Identify which cell holds the provided text, then report its (x, y) central coordinate. 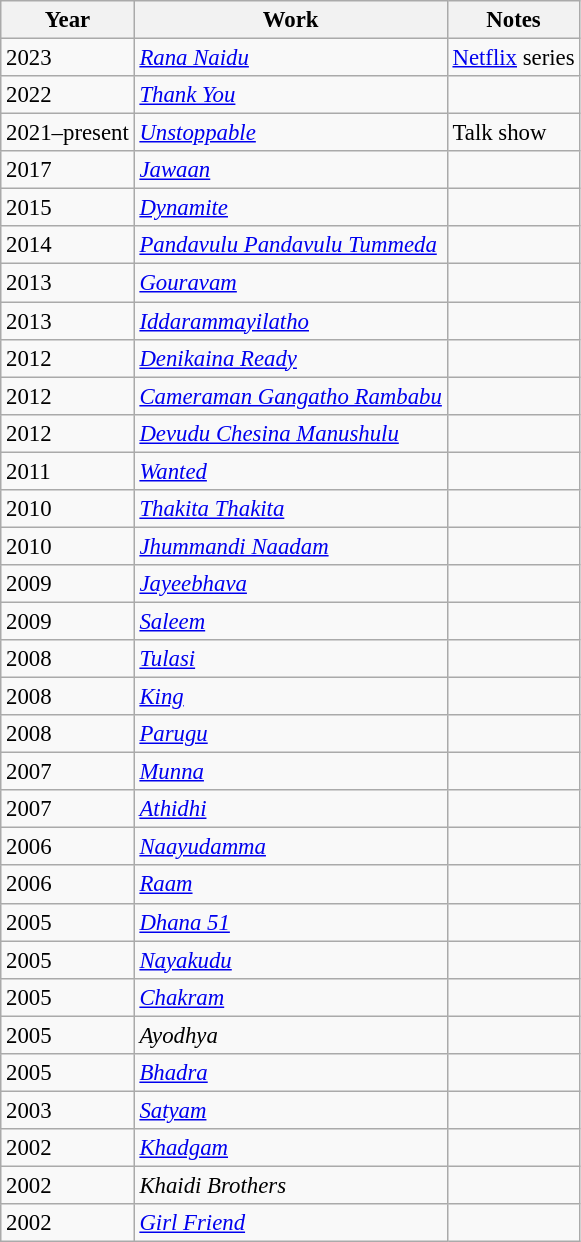
2014 (68, 245)
Khadgam (290, 1148)
Bhadra (290, 1073)
Devudu Chesina Manushulu (290, 433)
Girl Friend (290, 1223)
Denikaina Ready (290, 358)
2021–present (68, 133)
2023 (68, 58)
Work (290, 20)
2022 (68, 95)
2017 (68, 170)
Jayeebhava (290, 584)
Dhana 51 (290, 922)
Tulasi (290, 659)
Satyam (290, 1110)
Rana Naidu (290, 58)
Saleem (290, 621)
Khaidi Brothers (290, 1185)
2015 (68, 208)
Nayakudu (290, 960)
Talk show (514, 133)
Jhummandi Naadam (290, 546)
Year (68, 20)
Notes (514, 20)
Raam (290, 885)
Munna (290, 772)
Chakram (290, 997)
King (290, 697)
Thank You (290, 95)
2003 (68, 1110)
Jawaan (290, 170)
Netflix series (514, 58)
Thakita Thakita (290, 509)
Cameraman Gangatho Rambabu (290, 396)
Gouravam (290, 283)
Pandavulu Pandavulu Tummeda (290, 245)
Parugu (290, 734)
Naayudamma (290, 847)
Iddarammayilatho (290, 321)
Unstoppable (290, 133)
Wanted (290, 471)
2011 (68, 471)
Dynamite (290, 208)
Athidhi (290, 809)
Ayodhya (290, 1035)
